Output the (x, y) coordinate of the center of the cell containing the given text.  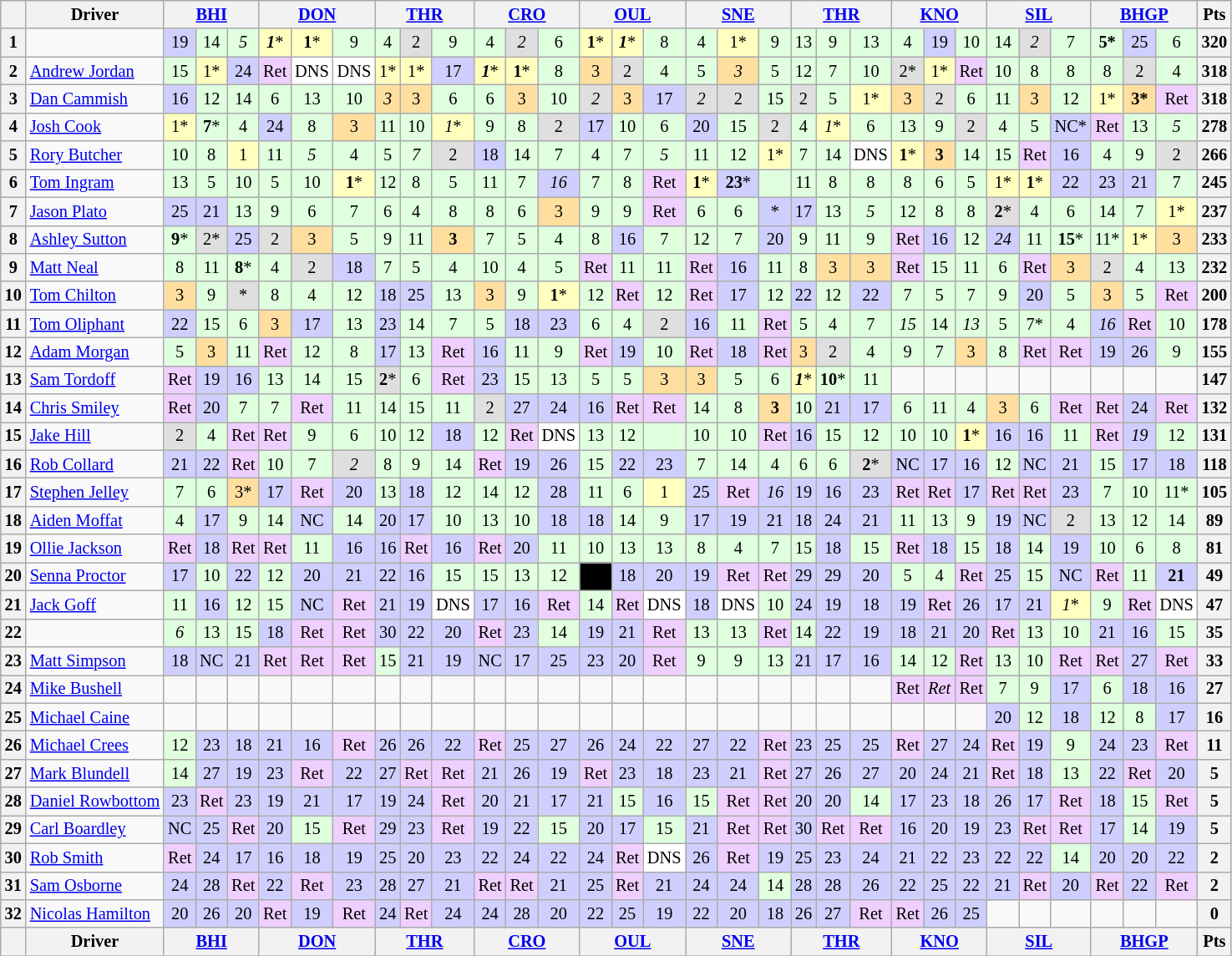
Chris Smiley (95, 408)
Carl Boardley (95, 829)
Dan Cammish (95, 99)
Michael Crees (95, 745)
Nicolas Hamilton (95, 913)
105 (1214, 492)
Josh Cook (95, 127)
Rob Smith (95, 857)
245 (1214, 183)
81 (1214, 549)
Ashley Sutton (95, 240)
89 (1214, 520)
NC* (1071, 127)
Andrew Jordan (95, 71)
47 (1214, 604)
Senna Proctor (95, 576)
Jack Goff (95, 604)
Michael Caine (95, 717)
23* (738, 183)
320 (1214, 43)
Adam Morgan (95, 352)
147 (1214, 380)
33 (1214, 660)
131 (1214, 436)
Daniel Rowbottom (95, 802)
Mark Blundell (95, 773)
278 (1214, 127)
Sam Tordoff (95, 380)
Tom Chilton (95, 296)
132 (1214, 408)
31 (13, 886)
49 (1214, 576)
Rory Butcher (95, 155)
10* (833, 380)
233 (1214, 240)
35 (1214, 633)
Ollie Jackson (95, 549)
237 (1214, 211)
Jason Plato (95, 211)
32 (13, 913)
178 (1214, 324)
5* (1108, 43)
155 (1214, 352)
Matt Simpson (95, 660)
Stephen Jelley (95, 492)
Mike Bushell (95, 689)
200 (1214, 296)
Aiden Moffat (95, 520)
118 (1214, 464)
0 (1214, 913)
8* (243, 267)
Matt Neal (95, 267)
Tom Oliphant (95, 324)
Sam Osborne (95, 886)
232 (1214, 267)
15* (1071, 240)
266 (1214, 155)
Jake Hill (95, 436)
9* (180, 240)
Rob Collard (95, 464)
Tom Ingram (95, 183)
